Search for the cell housing the specified text and yield its (X, Y) center coordinate. 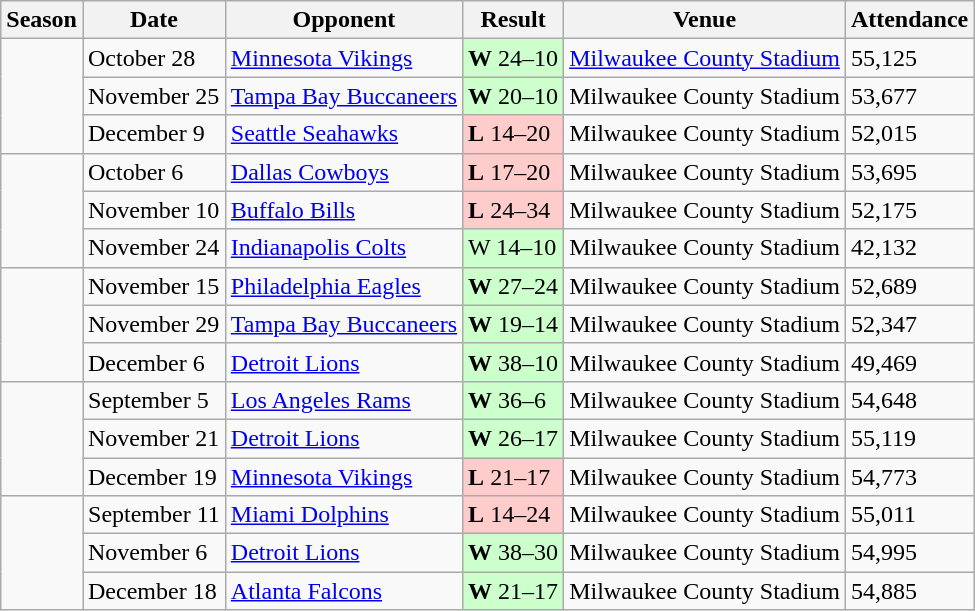
November 29 (154, 324)
54,773 (909, 477)
November 15 (154, 286)
55,125 (909, 58)
September 11 (154, 515)
Buffalo Bills (344, 210)
December 6 (154, 362)
December 9 (154, 134)
W 21–17 (514, 591)
42,132 (909, 248)
52,015 (909, 134)
W 38–30 (514, 553)
December 19 (154, 477)
Date (154, 20)
W 14–10 (514, 248)
Seattle Seahawks (344, 134)
W 26–17 (514, 438)
52,175 (909, 210)
L 24–34 (514, 210)
November 21 (154, 438)
L 14–20 (514, 134)
Indianapolis Colts (344, 248)
Philadelphia Eagles (344, 286)
52,689 (909, 286)
W 24–10 (514, 58)
L 17–20 (514, 172)
November 6 (154, 553)
November 24 (154, 248)
W 38–10 (514, 362)
54,995 (909, 553)
54,648 (909, 400)
November 25 (154, 96)
October 6 (154, 172)
December 18 (154, 591)
W 19–14 (514, 324)
55,119 (909, 438)
53,695 (909, 172)
55,011 (909, 515)
November 10 (154, 210)
Season (42, 20)
Atlanta Falcons (344, 591)
52,347 (909, 324)
Opponent (344, 20)
W 20–10 (514, 96)
54,885 (909, 591)
September 5 (154, 400)
W 36–6 (514, 400)
L 14–24 (514, 515)
Attendance (909, 20)
L 21–17 (514, 477)
October 28 (154, 58)
Result (514, 20)
49,469 (909, 362)
Dallas Cowboys (344, 172)
Los Angeles Rams (344, 400)
53,677 (909, 96)
Miami Dolphins (344, 515)
Venue (705, 20)
W 27–24 (514, 286)
